Capture the cell that displays the provided text and extract its (X, Y) central coordinate. 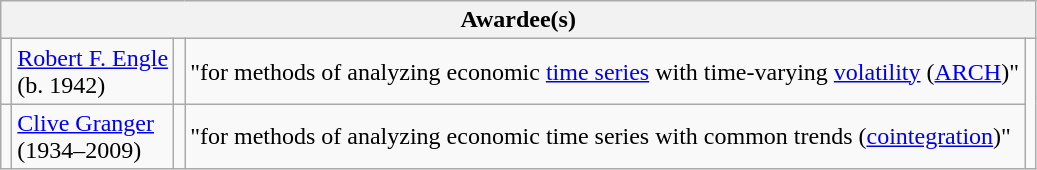
Robert F. Engle(b. 1942) (93, 72)
Awardee(s) (518, 20)
"for methods of analyzing economic time series with common trends (cointegration)" (605, 136)
Clive Granger(1934–2009) (93, 136)
"for methods of analyzing economic time series with time-varying volatility (ARCH)" (605, 72)
